Determine the [X, Y] coordinate at the center of the cell enclosing the given text.  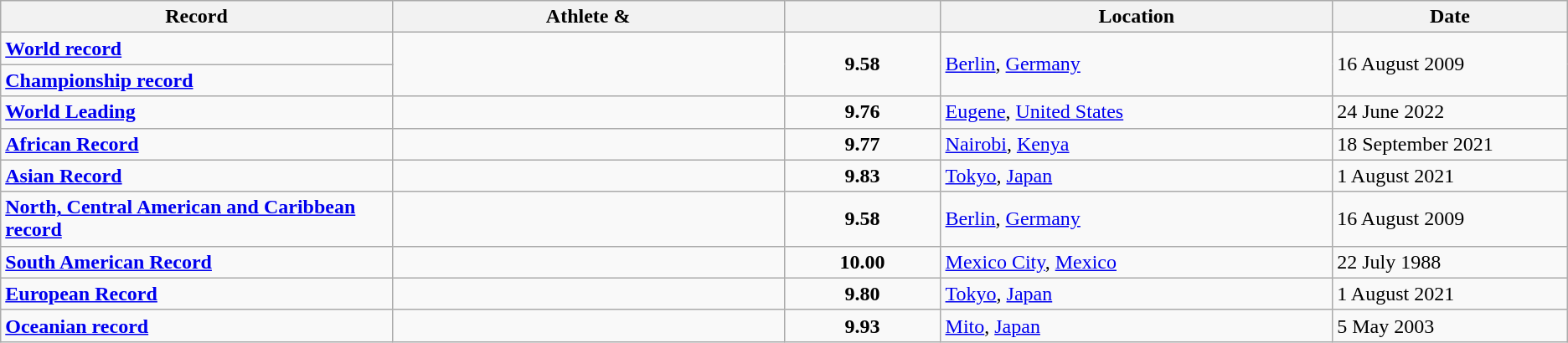
24 June 2022 [1451, 112]
Athlete & [588, 17]
Date [1451, 17]
African Record [197, 144]
9.77 [863, 144]
Oceanian record [197, 325]
18 September 2021 [1451, 144]
World record [197, 49]
5 May 2003 [1451, 325]
9.83 [863, 176]
South American Record [197, 262]
Mito, Japan [1137, 325]
Eugene, United States [1137, 112]
9.76 [863, 112]
22 July 1988 [1451, 262]
North, Central American and Caribbean record [197, 219]
9.93 [863, 325]
Location [1137, 17]
Asian Record [197, 176]
European Record [197, 294]
Mexico City, Mexico [1137, 262]
Nairobi, Kenya [1137, 144]
World Leading [197, 112]
Championship record [197, 80]
10.00 [863, 262]
Record [197, 17]
9.80 [863, 294]
